Search for the cell housing the specified text and yield its (x, y) center coordinate. 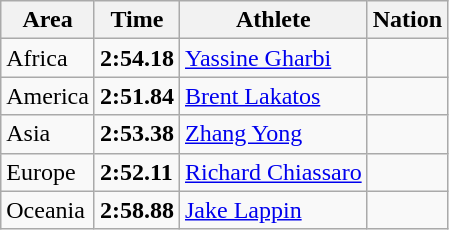
2:51.84 (136, 96)
2:54.18 (136, 58)
Africa (48, 58)
America (48, 96)
2:53.38 (136, 134)
Zhang Yong (273, 134)
Yassine Gharbi (273, 58)
Brent Lakatos (273, 96)
Oceania (48, 210)
Time (136, 20)
Area (48, 20)
Nation (407, 20)
Richard Chiassaro (273, 172)
2:52.11 (136, 172)
Asia (48, 134)
Jake Lappin (273, 210)
Europe (48, 172)
Athlete (273, 20)
2:58.88 (136, 210)
